Identify which cell holds the provided text, then report its (x, y) central coordinate. 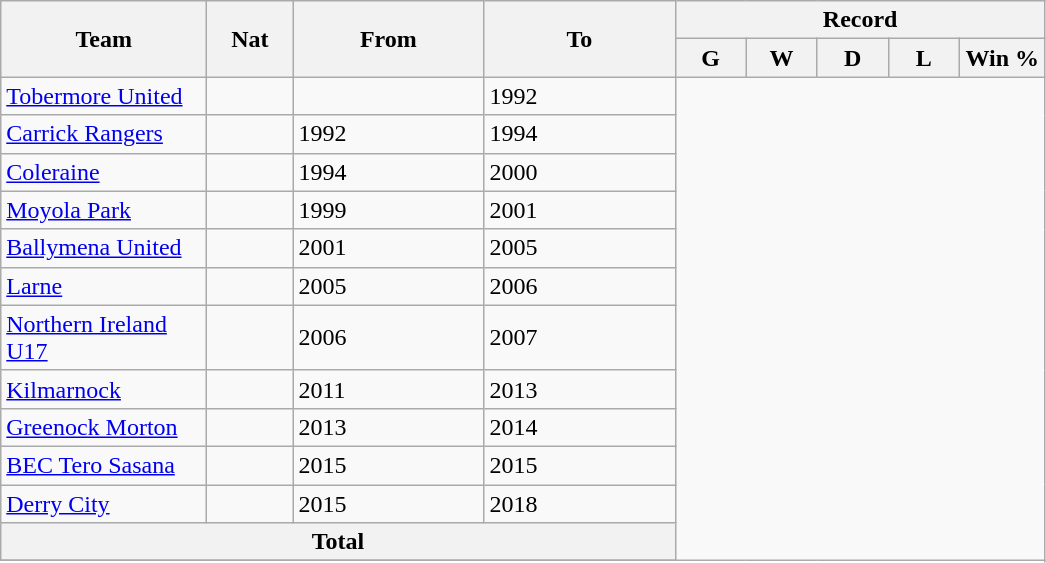
Derry City (104, 503)
2011 (388, 389)
2018 (580, 503)
Ballymena United (104, 248)
1999 (388, 210)
To (580, 39)
Kilmarnock (104, 389)
Larne (104, 286)
2000 (580, 172)
Team (104, 39)
Moyola Park (104, 210)
Carrick Rangers (104, 134)
From (388, 39)
Tobermore United (104, 96)
2007 (580, 338)
D (852, 58)
W (782, 58)
Coleraine (104, 172)
2014 (580, 427)
Total (338, 542)
Nat (250, 39)
L (924, 58)
Record (860, 20)
G (710, 58)
Northern Ireland U17 (104, 338)
Greenock Morton (104, 427)
BEC Tero Sasana (104, 465)
Win % (1002, 58)
